Capture the cell that displays the provided text and extract its [X, Y] central coordinate. 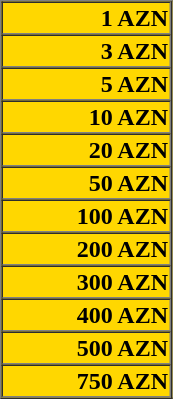
10 AZN [87, 116]
50 AZN [87, 182]
400 AZN [87, 314]
750 AZN [87, 380]
500 AZN [87, 348]
20 AZN [87, 150]
5 AZN [87, 84]
300 AZN [87, 282]
3 AZN [87, 50]
100 AZN [87, 216]
1 AZN [87, 18]
200 AZN [87, 248]
